Return the (X, Y) coordinate for the center point of the cell that contains the specified text.  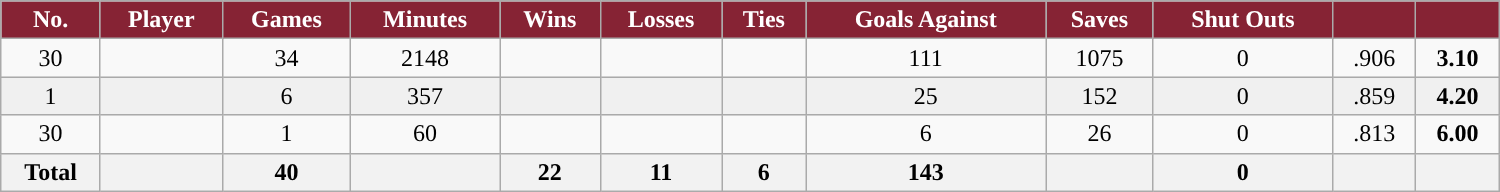
4.20 (1458, 96)
25 (926, 96)
Ties (764, 20)
Shut Outs (1243, 20)
Wins (550, 20)
22 (550, 172)
No. (51, 20)
152 (1100, 96)
.813 (1374, 134)
Total (51, 172)
11 (661, 172)
Losses (661, 20)
1075 (1100, 58)
60 (426, 134)
Player (161, 20)
26 (1100, 134)
Saves (1100, 20)
357 (426, 96)
Games (286, 20)
143 (926, 172)
40 (286, 172)
.859 (1374, 96)
6.00 (1458, 134)
111 (926, 58)
Minutes (426, 20)
34 (286, 58)
2148 (426, 58)
Goals Against (926, 20)
.906 (1374, 58)
3.10 (1458, 58)
